Find where the given text appears and provide that cell's center as [x, y] coordinate. 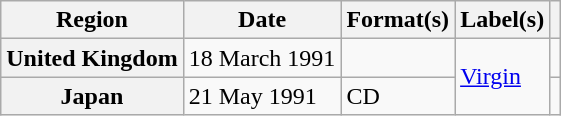
Label(s) [502, 20]
United Kingdom [92, 58]
CD [398, 96]
Region [92, 20]
21 May 1991 [262, 96]
18 March 1991 [262, 58]
Virgin [502, 77]
Japan [92, 96]
Date [262, 20]
Format(s) [398, 20]
